Detect which cell encompasses the target text, then output its [X, Y] center coordinate. 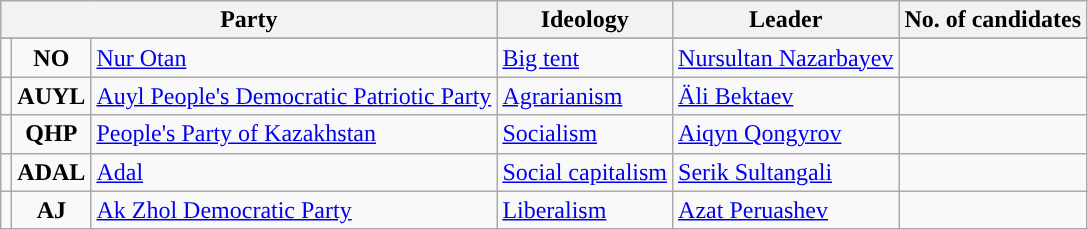
QHP [52, 134]
Adal [294, 172]
AUYL [52, 96]
Party [249, 20]
Socialism [585, 134]
Liberalism [585, 210]
People's Party of Kazakhstan [294, 134]
Leader [786, 20]
Nur Otan [294, 58]
No. of candidates [993, 20]
Nursultan Nazarbayev [786, 58]
ADAL [52, 172]
Ideology [585, 20]
Äli Bektaev [786, 96]
Ak Zhol Democratic Party [294, 210]
Serik Sultangali [786, 172]
Auyl People's Democratic Patriotic Party [294, 96]
Big tent [585, 58]
Azat Peruashev [786, 210]
NO [52, 58]
AJ [52, 210]
Social capitalism [585, 172]
Agrarianism [585, 96]
Aiqyn Qongyrov [786, 134]
